Determine the (X, Y) coordinate at the center of the cell enclosing the given text.  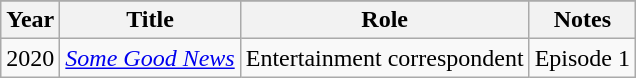
2020 (30, 58)
Some Good News (150, 58)
Role (384, 20)
Episode 1 (582, 58)
Entertainment correspondent (384, 58)
Notes (582, 20)
Title (150, 20)
Year (30, 20)
